Find where the given text appears and provide that cell's center as (x, y) coordinate. 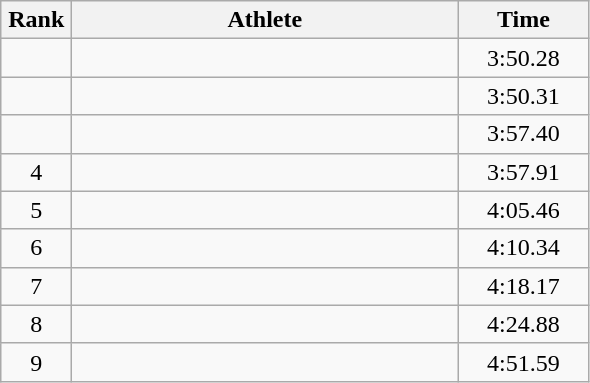
5 (36, 210)
4:24.88 (524, 324)
Time (524, 20)
3:57.40 (524, 134)
4:51.59 (524, 362)
6 (36, 248)
Rank (36, 20)
9 (36, 362)
3:57.91 (524, 172)
Athlete (265, 20)
4:18.17 (524, 286)
3:50.31 (524, 96)
7 (36, 286)
4 (36, 172)
3:50.28 (524, 58)
4:10.34 (524, 248)
4:05.46 (524, 210)
8 (36, 324)
